Return (x, y) of the center of cell containing provided text 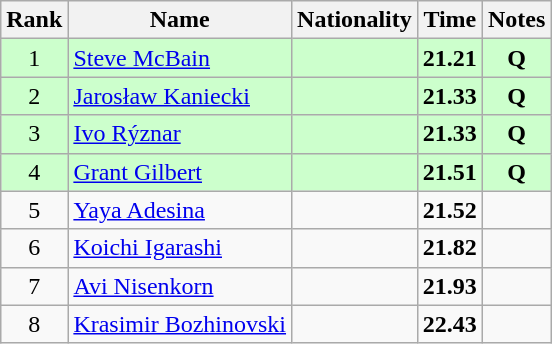
Nationality (355, 20)
21.21 (450, 58)
5 (34, 210)
Ivo Rýznar (180, 134)
4 (34, 172)
2 (34, 96)
Yaya Adesina (180, 210)
22.43 (450, 324)
Koichi Igarashi (180, 248)
21.93 (450, 286)
3 (34, 134)
7 (34, 286)
1 (34, 58)
Steve McBain (180, 58)
Notes (516, 20)
8 (34, 324)
Name (180, 20)
Jarosław Kaniecki (180, 96)
Rank (34, 20)
Krasimir Bozhinovski (180, 324)
Avi Nisenkorn (180, 286)
6 (34, 248)
21.82 (450, 248)
Grant Gilbert (180, 172)
21.51 (450, 172)
Time (450, 20)
21.52 (450, 210)
